Identify which cell holds the provided text, then report its [x, y] central coordinate. 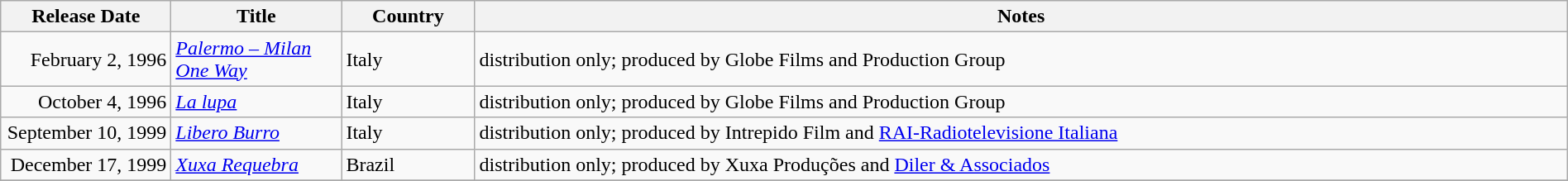
distribution only; produced by Intrepido Film and RAI-Radiotelevisione Italiana [1021, 133]
Country [409, 17]
Title [256, 17]
Libero Burro [256, 133]
Palermo – Milan One Way [256, 60]
Release Date [86, 17]
February 2, 1996 [86, 60]
distribution only; produced by Xuxa Produções and Diler & Associados [1021, 164]
September 10, 1999 [86, 133]
December 17, 1999 [86, 164]
Xuxa Requebra [256, 164]
Brazil [409, 164]
October 4, 1996 [86, 102]
La lupa [256, 102]
Notes [1021, 17]
